Search for the cell housing the specified text and yield its (X, Y) center coordinate. 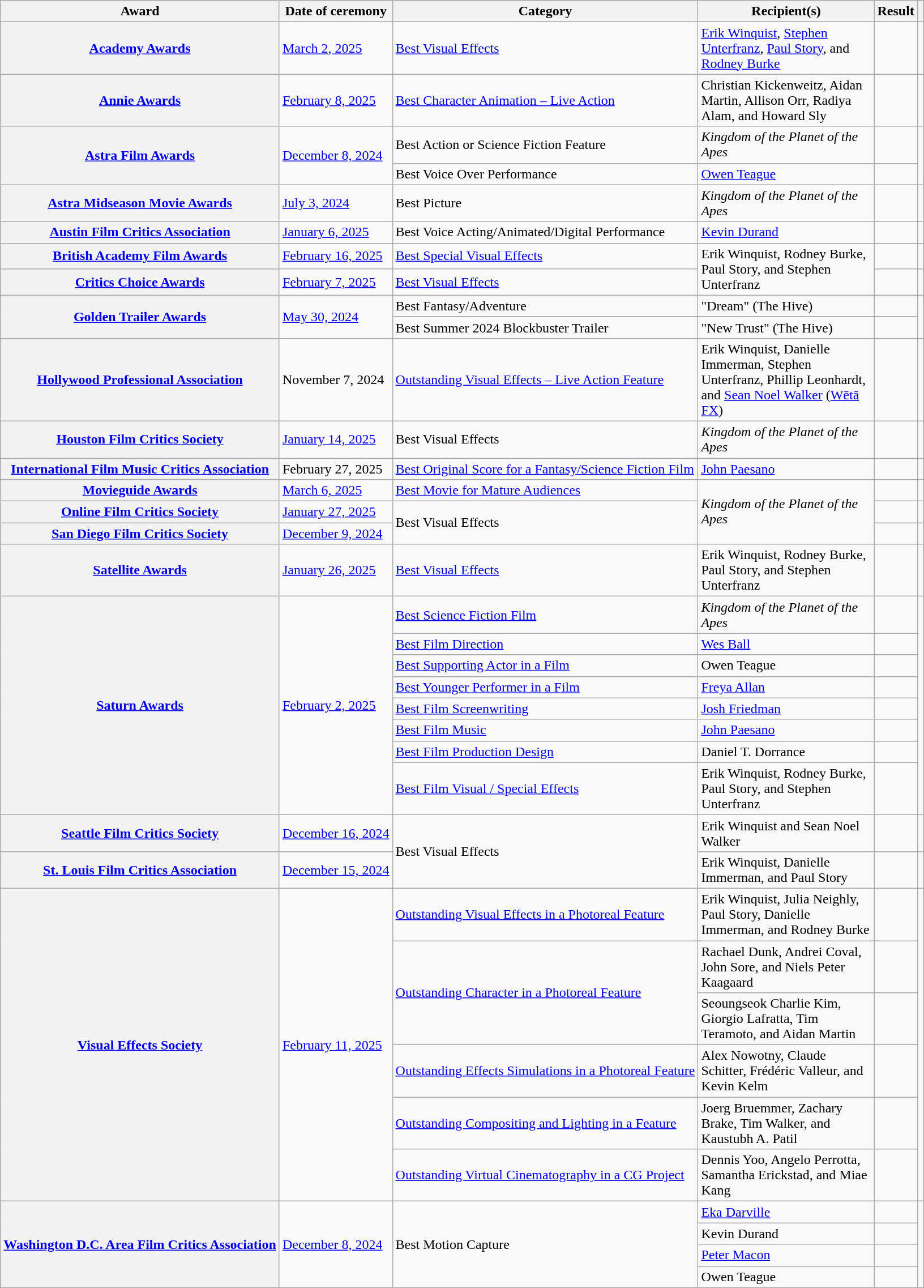
Best Picture (545, 203)
Best Fantasy/Adventure (545, 306)
San Diego Film Critics Society (140, 534)
Best Supporting Actor in a Film (545, 666)
February 7, 2025 (336, 282)
British Academy Film Awards (140, 256)
Houston Film Critics Society (140, 440)
Award (140, 11)
December 15, 2024 (336, 870)
Erik Winquist, Danielle Immerman, and Paul Story (786, 870)
Best Special Visual Effects (545, 256)
Outstanding Character in a Photoreal Feature (545, 992)
Washington D.C. Area Film Critics Association (140, 1244)
Satellite Awards (140, 570)
Seoungseok Charlie Kim, Giorgio Lafratta, Tim Teramoto, and Aidan Martin (786, 1019)
Erik Winquist, Stephen Unterfranz, Paul Story, and Rodney Burke (786, 48)
Daniel T. Dorrance (786, 752)
Online Film Critics Society (140, 512)
Best Younger Performer in a Film (545, 687)
Recipient(s) (786, 11)
Best Film Visual / Special Effects (545, 788)
Best Character Animation – Live Action (545, 100)
Best Film Production Design (545, 752)
Result (896, 11)
February 16, 2025 (336, 256)
Best Action or Science Fiction Feature (545, 145)
February 27, 2025 (336, 468)
Joerg Bruemmer, Zachary Brake, Tim Walker, and Kaustubh A. Patil (786, 1123)
Movieguide Awards (140, 491)
Best Motion Capture (545, 1244)
May 30, 2024 (336, 317)
Hollywood Professional Association (140, 379)
Best Summer 2024 Blockbuster Trailer (545, 327)
Erik Winquist and Sean Noel Walker (786, 833)
Peter Macon (786, 1255)
Saturn Awards (140, 706)
Best Science Fiction Film (545, 615)
July 3, 2024 (336, 203)
Critics Choice Awards (140, 282)
Alex Nowotny, Claude Schitter, Frédéric Valleur, and Kevin Kelm (786, 1071)
Best Film Direction (545, 644)
February 8, 2025 (336, 100)
St. Louis Film Critics Association (140, 870)
Outstanding Effects Simulations in a Photoreal Feature (545, 1071)
January 14, 2025 (336, 440)
Astra Film Awards (140, 155)
Best Movie for Mature Audiences (545, 491)
Visual Effects Society (140, 1044)
Eka Darville (786, 1212)
Category (545, 11)
Outstanding Virtual Cinematography in a CG Project (545, 1175)
January 27, 2025 (336, 512)
Golden Trailer Awards (140, 317)
November 7, 2024 (336, 379)
Austin Film Critics Association (140, 232)
Best Original Score for a Fantasy/Science Fiction Film (545, 468)
Seattle Film Critics Society (140, 833)
Academy Awards (140, 48)
March 6, 2025 (336, 491)
December 9, 2024 (336, 534)
Outstanding Visual Effects – Live Action Feature (545, 379)
Wes Ball (786, 644)
March 2, 2025 (336, 48)
Annie Awards (140, 100)
International Film Music Critics Association (140, 468)
Erik Winquist, Julia Neighly, Paul Story, Danielle Immerman, and Rodney Burke (786, 914)
Best Film Screenwriting (545, 709)
Date of ceremony (336, 11)
January 26, 2025 (336, 570)
Best Film Music (545, 730)
Freya Allan (786, 687)
December 16, 2024 (336, 833)
Dennis Yoo, Angelo Perrotta, Samantha Erickstad, and Miae Kang (786, 1175)
January 6, 2025 (336, 232)
Outstanding Compositing and Lighting in a Feature (545, 1123)
Erik Winquist, Danielle Immerman, Stephen Unterfranz, Phillip Leonhardt, and Sean Noel Walker (Wētā FX) (786, 379)
"Dream" (The Hive) (786, 306)
Outstanding Visual Effects in a Photoreal Feature (545, 914)
Best Voice Over Performance (545, 174)
Astra Midseason Movie Awards (140, 203)
"New Trust" (The Hive) (786, 327)
Rachael Dunk, Andrei Coval, John Sore, and Niels Peter Kaagaard (786, 966)
Best Voice Acting/Animated/Digital Performance (545, 232)
February 11, 2025 (336, 1044)
Christian Kickenweitz, Aidan Martin, Allison Orr, Radiya Alam, and Howard Sly (786, 100)
February 2, 2025 (336, 706)
Josh Friedman (786, 709)
